Scan for the cell matching the given text and deliver its (x, y) coordinate at center. 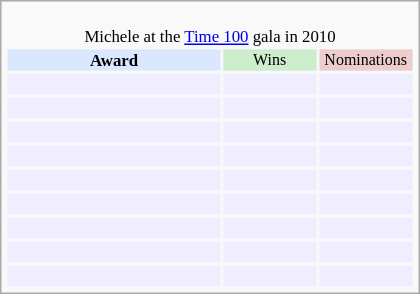
Nominations (366, 60)
Wins (270, 60)
Award (114, 60)
Michele at the Time 100 gala in 2010 (210, 28)
